Determine the (x, y) coordinate at the center of the cell enclosing the given text.  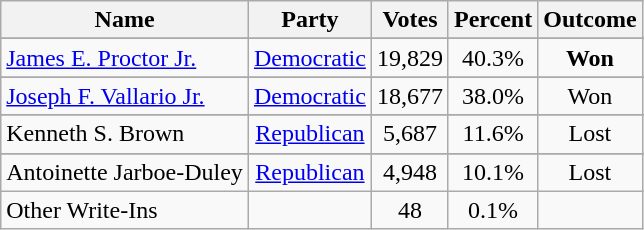
Kenneth S. Brown (125, 134)
Name (125, 20)
Votes (410, 20)
18,677 (410, 96)
Outcome (590, 20)
Percent (492, 20)
11.6% (492, 134)
Antoinette Jarboe-Duley (125, 172)
Joseph F. Vallario Jr. (125, 96)
Other Write-Ins (125, 210)
4,948 (410, 172)
38.0% (492, 96)
Party (310, 20)
James E. Proctor Jr. (125, 58)
19,829 (410, 58)
5,687 (410, 134)
40.3% (492, 58)
10.1% (492, 172)
0.1% (492, 210)
48 (410, 210)
